Extract the [x, y] coordinate from the center of the cell holding the provided text.  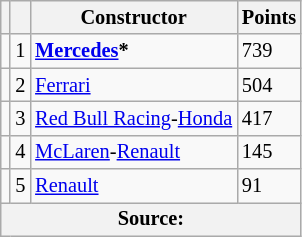
1 [20, 51]
Renault [134, 186]
4 [20, 152]
Points [269, 17]
739 [269, 51]
Mercedes* [134, 51]
145 [269, 152]
5 [20, 186]
3 [20, 118]
McLaren-Renault [134, 152]
504 [269, 85]
Constructor [134, 17]
2 [20, 85]
Red Bull Racing-Honda [134, 118]
91 [269, 186]
417 [269, 118]
Ferrari [134, 85]
Source: [151, 219]
